Locate the cell with the specified text and output its (x, y) center coordinate. 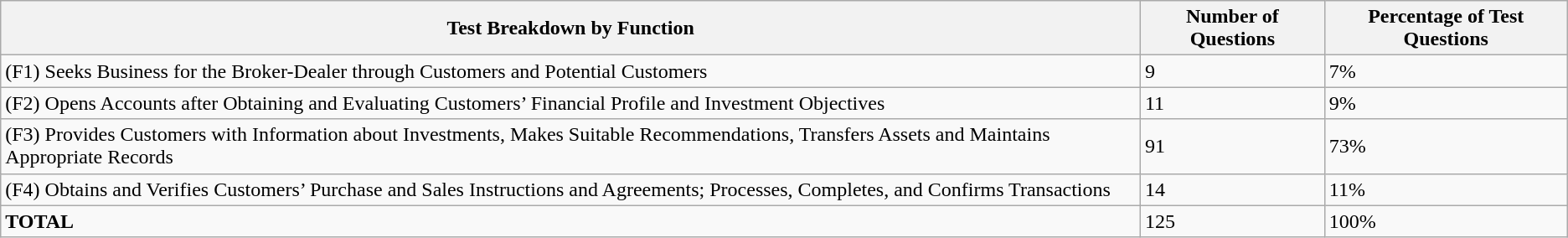
Test Breakdown by Function (571, 28)
14 (1232, 189)
(F4) Obtains and Verifies Customers’ Purchase and Sales Instructions and Agreements; Processes, Completes, and Confirms Transactions (571, 189)
91 (1232, 146)
11% (1446, 189)
TOTAL (571, 221)
9 (1232, 71)
100% (1446, 221)
Percentage of Test Questions (1446, 28)
73% (1446, 146)
11 (1232, 103)
Number of Questions (1232, 28)
(F1) Seeks Business for the Broker-Dealer through Customers and Potential Customers (571, 71)
(F3) Provides Customers with Information about Investments, Makes Suitable Recommendations, Transfers Assets and Maintains Appropriate Records (571, 146)
9% (1446, 103)
125 (1232, 221)
(F2) Opens Accounts after Obtaining and Evaluating Customers’ Financial Profile and Investment Objectives (571, 103)
7% (1446, 71)
